Capture the cell that displays the provided text and extract its [X, Y] central coordinate. 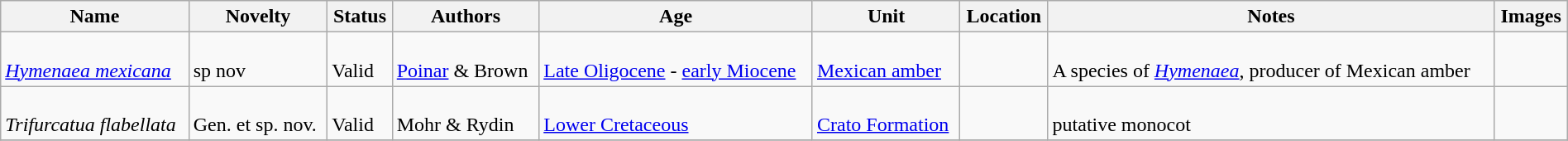
sp nov [258, 60]
Images [1531, 17]
Trifurcatua flabellata [94, 113]
Lower Cretaceous [676, 113]
Mexican amber [886, 60]
Novelty [258, 17]
putative monocot [1271, 113]
Poinar & Brown [465, 60]
Status [361, 17]
A species of Hymenaea, producer of Mexican amber [1271, 60]
Mohr & Rydin [465, 113]
Unit [886, 17]
Crato Formation [886, 113]
Location [1004, 17]
Hymenaea mexicana [94, 60]
Name [94, 17]
Gen. et sp. nov. [258, 113]
Late Oligocene - early Miocene [676, 60]
Notes [1271, 17]
Age [676, 17]
Authors [465, 17]
